Provide the (x, y) coordinate of the cell's center where the given text is located.  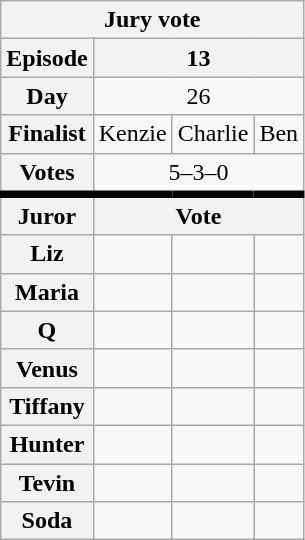
13 (198, 58)
Ben (279, 134)
Finalist (47, 134)
Tiffany (47, 406)
Liz (47, 254)
Tevin (47, 483)
Soda (47, 521)
5–3–0 (198, 174)
Maria (47, 292)
Venus (47, 368)
Charlie (213, 134)
Q (47, 330)
26 (198, 96)
Day (47, 96)
Vote (198, 214)
Kenzie (132, 134)
Episode (47, 58)
Hunter (47, 444)
Votes (47, 174)
Juror (47, 214)
Jury vote (152, 20)
